Scan for the cell matching the given text and deliver its (x, y) coordinate at center. 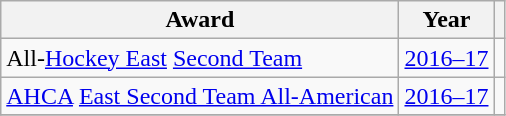
AHCA East Second Team All-American (200, 96)
Year (446, 20)
All-Hockey East Second Team (200, 58)
Award (200, 20)
